Capture the cell that displays the provided text and extract its [x, y] central coordinate. 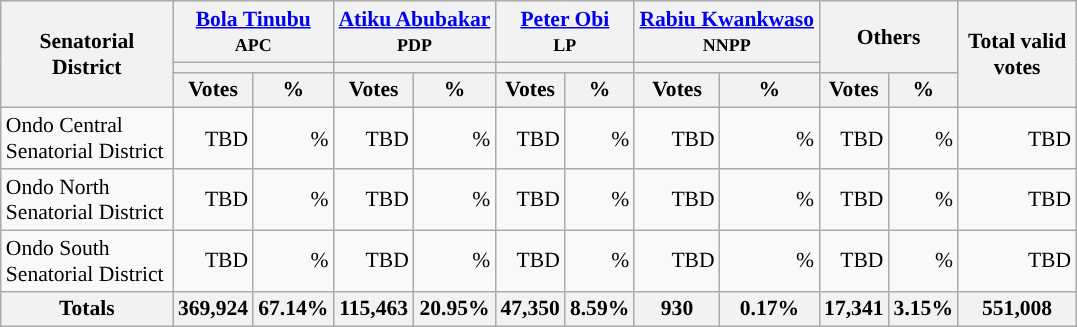
115,463 [373, 309]
67.14% [293, 309]
20.95% [455, 309]
0.17% [770, 309]
Ondo CentralSenatorial District [87, 138]
930 [676, 309]
Bola TinubuAPC [254, 32]
8.59% [600, 309]
Senatorial District [87, 54]
Ondo NorthSenatorial District [87, 200]
Rabiu KwankwasoNNPP [726, 32]
17,341 [854, 309]
47,350 [530, 309]
3.15% [924, 309]
Atiku AbubakarPDP [414, 32]
Others [888, 36]
551,008 [1017, 309]
Totals [87, 309]
369,924 [213, 309]
Total valid votes [1017, 54]
Ondo SouthSenatorial District [87, 260]
Peter ObiLP [564, 32]
